Return (X, Y) of the center of cell containing provided text 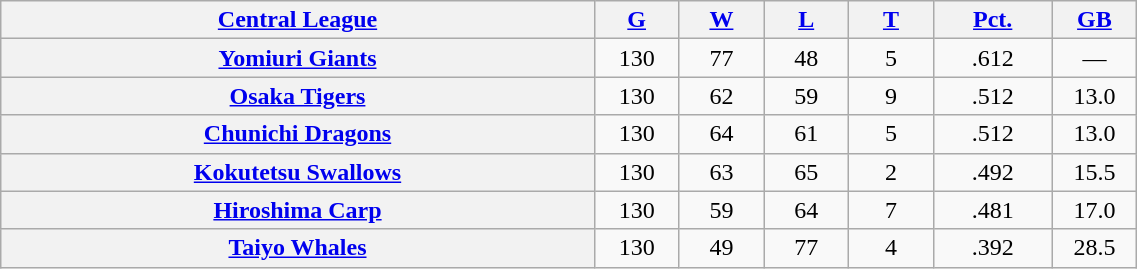
Kokutetsu Swallows (298, 172)
62 (722, 96)
.492 (992, 172)
L (806, 20)
2 (892, 172)
Taiyo Whales (298, 248)
.612 (992, 58)
.392 (992, 248)
28.5 (1094, 248)
9 (892, 96)
W (722, 20)
7 (892, 210)
Hiroshima Carp (298, 210)
Osaka Tigers (298, 96)
Yomiuri Giants (298, 58)
GB (1094, 20)
15.5 (1094, 172)
65 (806, 172)
.481 (992, 210)
17.0 (1094, 210)
G (636, 20)
4 (892, 248)
61 (806, 134)
Pct. (992, 20)
48 (806, 58)
T (892, 20)
63 (722, 172)
— (1094, 58)
Chunichi Dragons (298, 134)
49 (722, 248)
Central League (298, 20)
